Detect which cell encompasses the target text, then output its [x, y] center coordinate. 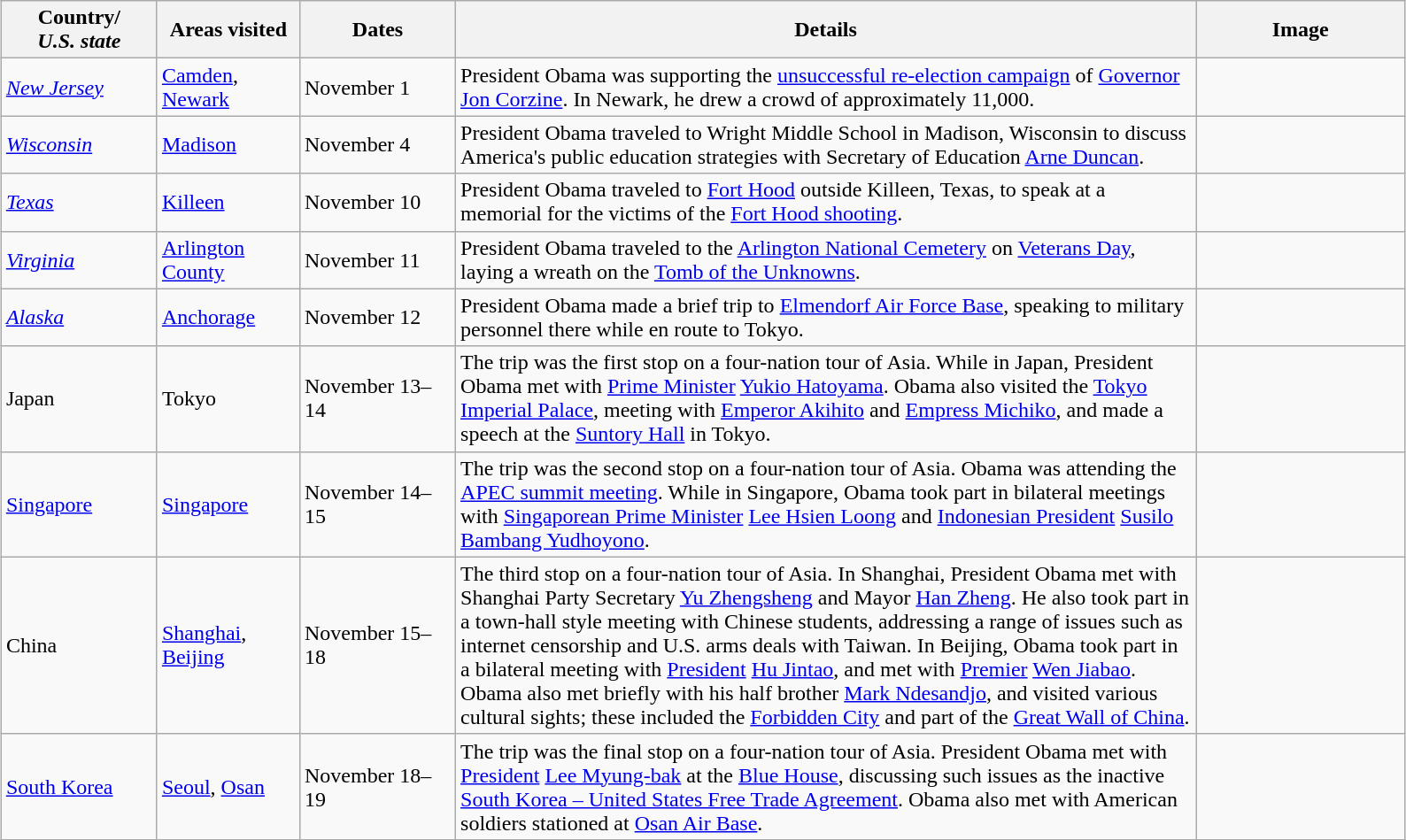
New Jersey [79, 87]
Killeen [228, 202]
Madison [228, 145]
Seoul, Osan [228, 786]
November 1 [377, 87]
President Obama traveled to the Arlington National Cemetery on Veterans Day, laying a wreath on the Tomb of the Unknowns. [826, 260]
President Obama was supporting the unsuccessful re-election campaign of Governor Jon Corzine. In Newark, he drew a crowd of approximately 11,000. [826, 87]
Details [826, 30]
Tokyo [228, 398]
November 18–19 [377, 786]
November 13–14 [377, 398]
Alaska [79, 317]
Japan [79, 398]
China [79, 645]
Camden, Newark [228, 87]
November 12 [377, 317]
President Obama traveled to Fort Hood outside Killeen, Texas, to speak at a memorial for the victims of the Fort Hood shooting. [826, 202]
Image [1301, 30]
Areas visited [228, 30]
Shanghai, Beijing [228, 645]
Anchorage [228, 317]
November 14–15 [377, 505]
Virginia [79, 260]
Dates [377, 30]
Wisconsin [79, 145]
Arlington County [228, 260]
November 15–18 [377, 645]
November 4 [377, 145]
South Korea [79, 786]
Texas [79, 202]
President Obama made a brief trip to Elmendorf Air Force Base, speaking to military personnel there while en route to Tokyo. [826, 317]
Country/U.S. state [79, 30]
November 11 [377, 260]
November 10 [377, 202]
